Return the (X, Y) coordinate for the center point of the cell that contains the specified text.  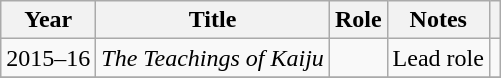
Notes (438, 20)
Year (48, 20)
The Teachings of Kaiju (213, 58)
2015–16 (48, 58)
Role (358, 20)
Title (213, 20)
Lead role (438, 58)
